Scan for the cell matching the given text and deliver its [X, Y] coordinate at center. 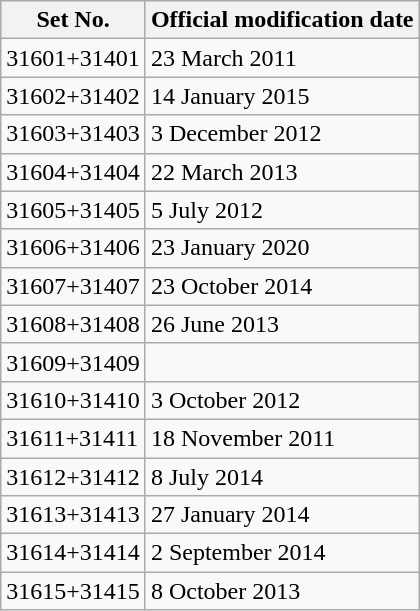
8 July 2014 [282, 477]
31603+31403 [74, 134]
Official modification date [282, 20]
31612+31412 [74, 477]
31602+31402 [74, 96]
8 October 2013 [282, 591]
31601+31401 [74, 58]
14 January 2015 [282, 96]
31609+31409 [74, 362]
26 June 2013 [282, 324]
3 October 2012 [282, 400]
23 January 2020 [282, 248]
31604+31404 [74, 172]
Set No. [74, 20]
3 December 2012 [282, 134]
31610+31410 [74, 400]
31615+31415 [74, 591]
31611+31411 [74, 438]
31613+31413 [74, 515]
31607+31407 [74, 286]
22 March 2013 [282, 172]
23 October 2014 [282, 286]
18 November 2011 [282, 438]
31608+31408 [74, 324]
31614+31414 [74, 553]
2 September 2014 [282, 553]
27 January 2014 [282, 515]
5 July 2012 [282, 210]
31605+31405 [74, 210]
23 March 2011 [282, 58]
31606+31406 [74, 248]
